Locate the cell with the specified text and output its [X, Y] center coordinate. 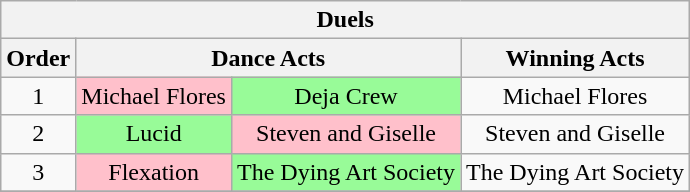
Order [38, 58]
Dance Acts [268, 58]
Winning Acts [576, 58]
2 [38, 134]
1 [38, 96]
Lucid [154, 134]
Deja Crew [346, 96]
Duels [346, 20]
3 [38, 172]
Flexation [154, 172]
